Pinpoint the cell where the given text exists, returning its [X, Y] midpoint coordinate. 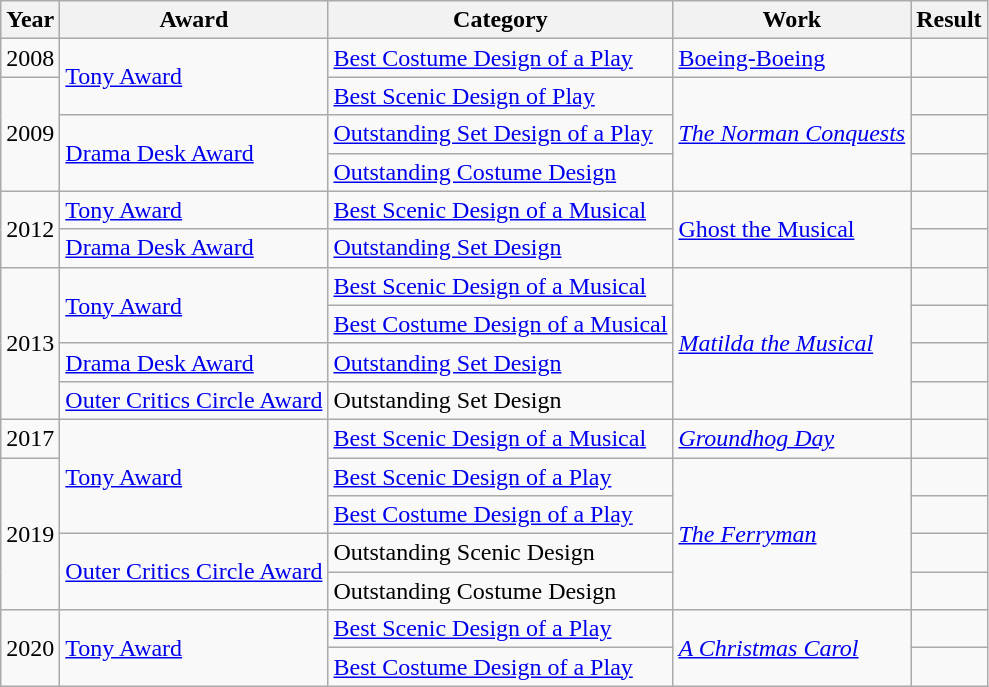
Result [949, 20]
The Norman Conquests [792, 134]
Matilda the Musical [792, 343]
Outstanding Scenic Design [500, 553]
Work [792, 20]
Category [500, 20]
2017 [30, 438]
Groundhog Day [792, 438]
Outstanding Set Design of a Play [500, 134]
Ghost the Musical [792, 229]
2009 [30, 134]
2013 [30, 343]
Best Scenic Design of Play [500, 96]
2020 [30, 648]
2012 [30, 229]
2008 [30, 58]
Year [30, 20]
Award [194, 20]
Boeing-Boeing [792, 58]
2019 [30, 534]
The Ferryman [792, 534]
Best Costume Design of a Musical [500, 324]
A Christmas Carol [792, 648]
